Locate the cell with the specified text and output its [X, Y] center coordinate. 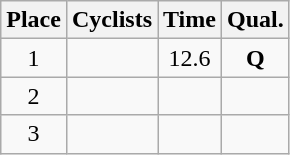
Qual. [255, 20]
3 [34, 134]
2 [34, 96]
Place [34, 20]
Time [190, 20]
Cyclists [112, 20]
1 [34, 58]
12.6 [190, 58]
Q [255, 58]
